For the text-containing cell, return its midpoint in (x, y) coordinate format. 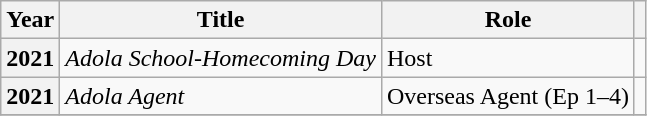
Adola Agent (221, 96)
Role (508, 20)
Host (508, 58)
Adola School-Homecoming Day (221, 58)
Year (30, 20)
Title (221, 20)
Overseas Agent (Ep 1–4) (508, 96)
